Output the [x, y] coordinate of the center of the cell containing the given text.  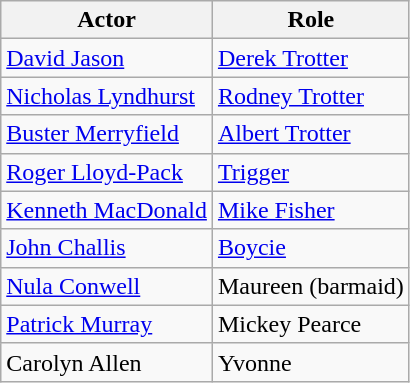
Trigger [310, 172]
David Jason [107, 58]
Mike Fisher [310, 210]
Albert Trotter [310, 134]
Boycie [310, 248]
Mickey Pearce [310, 324]
Rodney Trotter [310, 96]
Nula Conwell [107, 286]
Nicholas Lyndhurst [107, 96]
Roger Lloyd-Pack [107, 172]
Maureen (barmaid) [310, 286]
John Challis [107, 248]
Actor [107, 20]
Kenneth MacDonald [107, 210]
Carolyn Allen [107, 362]
Yvonne [310, 362]
Patrick Murray [107, 324]
Derek Trotter [310, 58]
Role [310, 20]
Buster Merryfield [107, 134]
